Provide the [X, Y] coordinate of the cell's center where the given text is located.  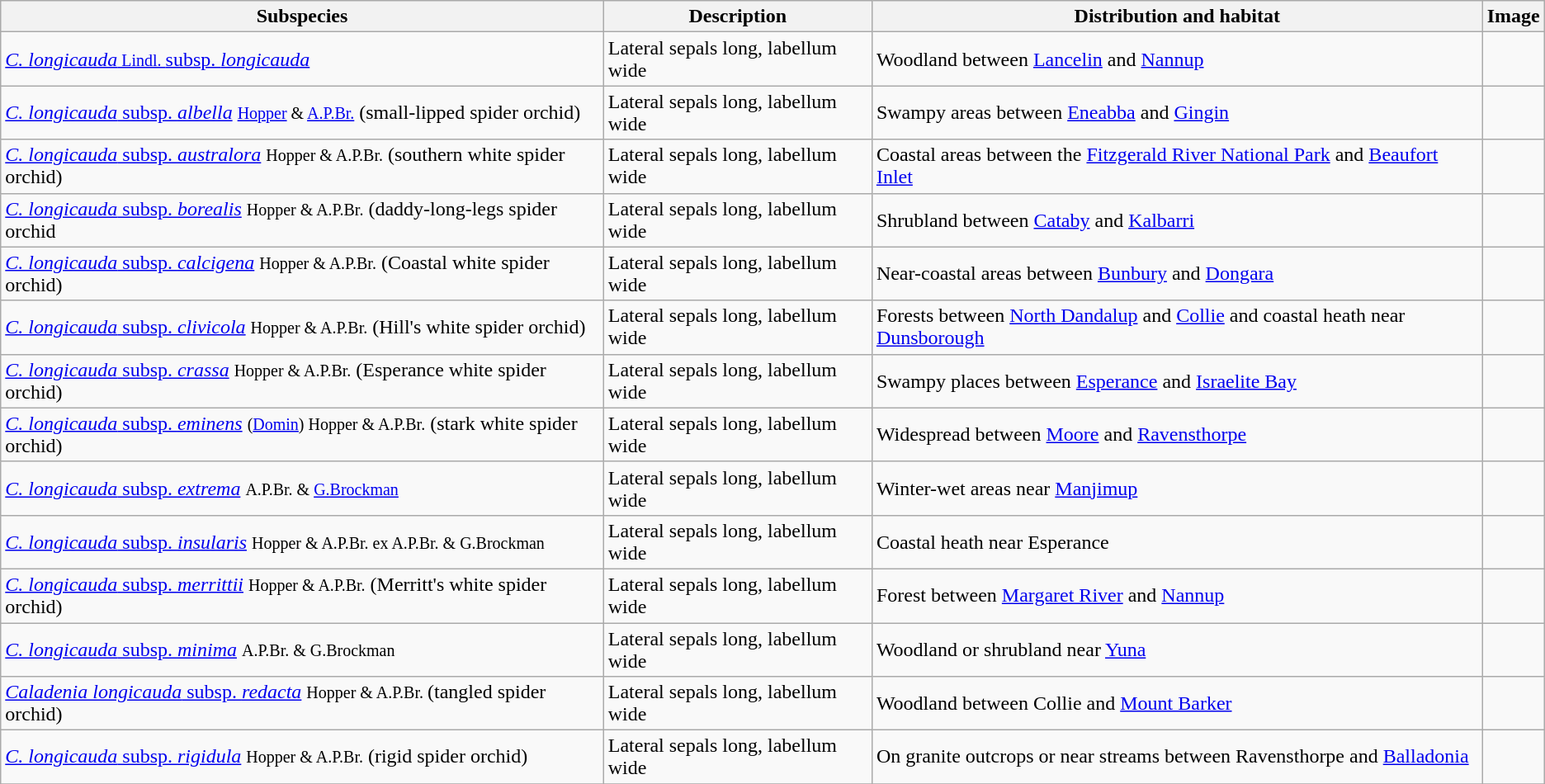
C. longicauda subsp. calcigena Hopper & A.P.Br. (Coastal white spider orchid) [302, 274]
Woodland or shrubland near Yuna [1177, 649]
C. longicauda subsp. clivicola Hopper & A.P.Br. (Hill's white spider orchid) [302, 327]
Shrubland between Cataby and Kalbarri [1177, 220]
Coastal heath near Esperance [1177, 541]
C. longicauda subsp. crassa Hopper & A.P.Br. (Esperance white spider orchid) [302, 381]
Near-coastal areas between Bunbury and Dongara [1177, 274]
C. longicauda subsp. albella Hopper & A.P.Br. (small-lipped spider orchid) [302, 112]
On granite outcrops or near streams between Ravensthorpe and Balladonia [1177, 758]
Caladenia longicauda subsp. redacta Hopper & A.P.Br. (tangled spider orchid) [302, 703]
C. longicauda subsp. insularis Hopper & A.P.Br. ex A.P.Br. & G.Brockman [302, 541]
Swampy places between Esperance and Israelite Bay [1177, 381]
C. longicauda subsp. merrittii Hopper & A.P.Br. (Merritt's white spider orchid) [302, 596]
Subspecies [302, 17]
C. longicauda subsp. borealis Hopper & A.P.Br. (daddy-long-legs spider orchid [302, 220]
C. longicauda subsp. australora Hopper & A.P.Br. (southern white spider orchid) [302, 167]
Coastal areas between the Fitzgerald River National Park and Beaufort Inlet [1177, 167]
Description [738, 17]
Woodland between Collie and Mount Barker [1177, 703]
Forest between Margaret River and Nannup [1177, 596]
C. longicauda subsp. eminens (Domin) Hopper & A.P.Br. (stark white spider orchid) [302, 434]
Widespread between Moore and Ravensthorpe [1177, 434]
Swampy areas between Eneabba and Gingin [1177, 112]
Image [1514, 17]
Woodland between Lancelin and Nannup [1177, 59]
Winter-wet areas near Manjimup [1177, 489]
Forests between North Dandalup and Collie and coastal heath near Dunsborough [1177, 327]
C. longicauda subsp. rigidula Hopper & A.P.Br. (rigid spider orchid) [302, 758]
Distribution and habitat [1177, 17]
C. longicauda subsp. extrema A.P.Br. & G.Brockman [302, 489]
C. longicauda subsp. minima A.P.Br. & G.Brockman [302, 649]
C. longicauda Lindl. subsp. longicauda [302, 59]
